Scan for the cell matching the given text and deliver its [X, Y] coordinate at center. 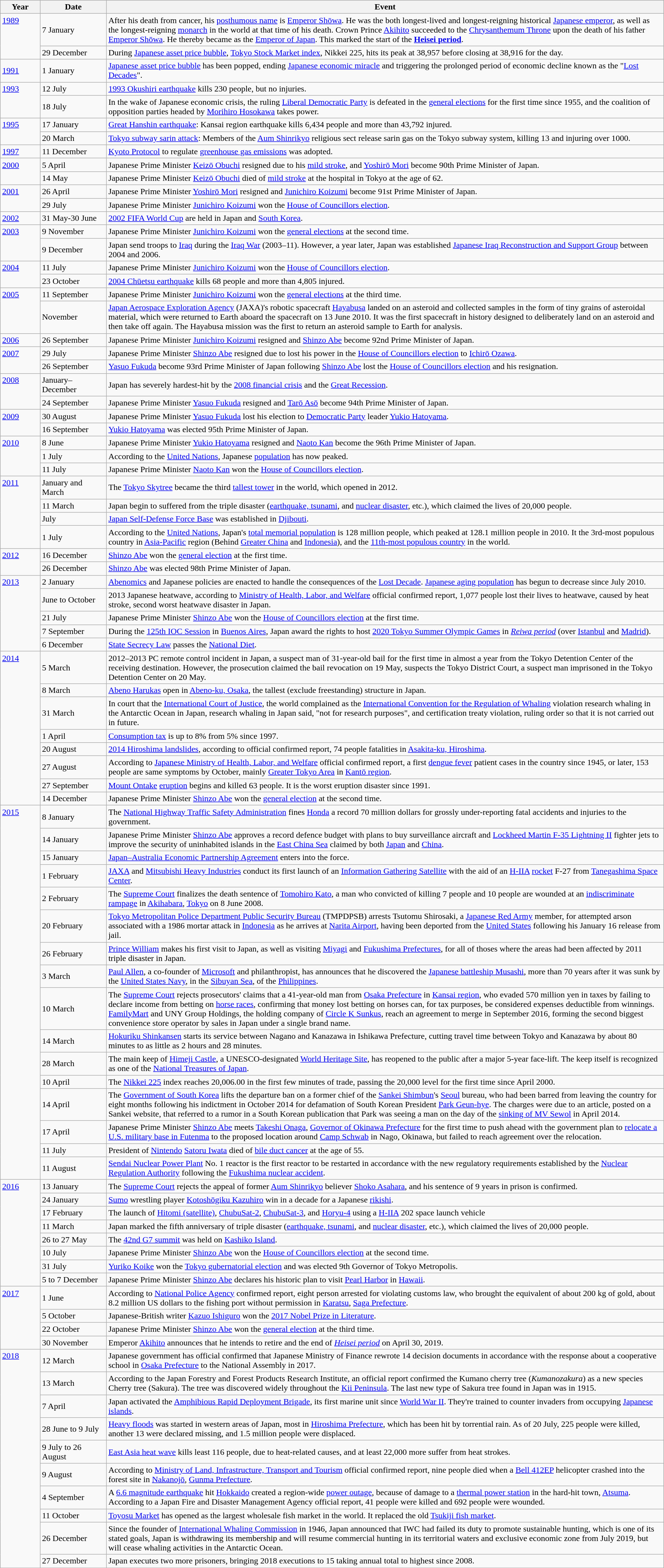
2014 Hiroshima landslides, according to official confirmed report, 74 people fatalities in Asakita-ku, Hiroshima. [385, 749]
2009 [20, 423]
Japanese Prime Minister Shinzo Abe won the general election at the third time. [385, 1329]
East Asia heat wave kills least 116 people, due to heat-related causes, and at least 22,000 more suffer from heat strokes. [385, 1452]
Japanese Prime Minister Shinzo Abe won the general election at the second time. [385, 799]
14 April [73, 1105]
Japanese Prime Minister Junichiro Koizumi won the general elections at the third time. [385, 294]
2001 [20, 198]
9 August [73, 1475]
15 January [73, 858]
2005 [20, 311]
6 December [73, 645]
Japanese-British writer Kazuo Ishiguro won the 2017 Nobel Prize in Literature. [385, 1316]
2 February [73, 899]
Japanese Prime Minister Yasuo Fukuda resigned and Tarō Asō become 94th Prime Minister of Japan. [385, 403]
24 September [73, 403]
11 December [73, 151]
2012 [20, 562]
9 December [73, 250]
7 April [73, 1406]
31 May-30 June [73, 218]
2006 [20, 340]
Japanese Prime Minister Keizō Obuchi died of mild stroke at the hospital in Tokyo at the age of 62. [385, 178]
Japanese Prime Minister Shinzo Abe declares his historic plan to visit Pearl Harbor in Hawaii. [385, 1280]
Sumo wrestling player Kotoshōgiku Kazuhiro win in a decade for a Japanese rikishi. [385, 1200]
17 February [73, 1213]
The Nikkei 225 index reaches 20,006.00 in the first few minutes of trade, passing the 20,000 level for the first time since April 2000. [385, 1082]
The Supreme Court rejects the appeal of former Aum Shinrikyo believer Shoko Asahara, and his sentence of 9 years in prison is confirmed. [385, 1186]
Japanese Prime Minister Yoshirō Mori resigned and Junichiro Koizumi become 91st Prime Minister of Japan. [385, 191]
2002 [20, 218]
Japan Self-Defense Force Base was established in Djibouti. [385, 519]
Abeno Harukas open in Abeno-ku, Osaka, the tallest (exclude freestanding) structure in Japan. [385, 690]
20 February [73, 926]
State Secrecy Law passes the National Diet. [385, 645]
1995 [20, 131]
Shinzo Abe was elected 98th Prime Minister of Japan. [385, 568]
5 April [73, 165]
9 July to 26 August [73, 1452]
8 June [73, 443]
16 December [73, 555]
10 April [73, 1082]
4 September [73, 1497]
January–December [73, 385]
Kyoto Protocol to regulate greenhouse gas emissions was adopted. [385, 151]
28 March [73, 1063]
Date [73, 7]
Shinzo Abe won the general election at the first time. [385, 555]
2011 [20, 512]
Mount Ontake eruption begins and killed 63 people. It is the worst eruption disaster since 1991. [385, 785]
2000 [20, 171]
14 March [73, 1041]
30 November [73, 1343]
23 October [73, 281]
President of Nintendo Satoru Iwata died of bile duct cancer at the age of 55. [385, 1150]
Yukio Hatoyama was elected 95th Prime Minister of Japan. [385, 429]
26 to 27 May [73, 1240]
14 May [73, 178]
2017 [20, 1318]
14 January [73, 840]
3 March [73, 976]
11 August [73, 1168]
9 November [73, 232]
8 March [73, 690]
16 September [73, 429]
2018 [20, 1459]
Event [385, 7]
28 June to 9 July [73, 1429]
24 January [73, 1200]
13 January [73, 1186]
Japan executes two more prisoners, bringing 2018 executions to 15 taking annual total to highest since 2008. [385, 1561]
Japanese Prime Minister Yasuo Fukuda lost his election to Democratic Party leader Yukio Hatoyama. [385, 416]
2015 [20, 993]
26 February [73, 953]
1991 [20, 71]
1 April [73, 736]
7 January [73, 30]
18 July [73, 107]
30 August [73, 416]
Japan marked the fifth anniversary of triple disaster (earthquake, tsunami, and nuclear disaster, etc.), which claimed the lives of 20,000 people. [385, 1226]
The Tokyo Skytree became the third tallest tower in the world, which opened in 2012. [385, 488]
2 January [73, 582]
June to October [73, 600]
29 December [73, 53]
31 March [73, 713]
Japanese Prime Minister Shinzo Abe won the House of Councillors election at the second time. [385, 1253]
2010 [20, 456]
27 September [73, 785]
2016 [20, 1233]
5 to 7 December [73, 1280]
1 February [73, 875]
Yasuo Fukuda become 93rd Prime Minister of Japan following Shinzo Abe lost the House of Councillors election and his resignation. [385, 367]
Great Hanshin earthquake: Kansai region earthquake kills 6,434 people and more than 43,792 injured. [385, 125]
Japanese Prime Minister Naoto Kan won the House of Councillors election. [385, 470]
2004 Chūetsu earthquake kills 68 people and more than 4,805 injured. [385, 281]
Toyosu Market has opened as the largest wholesale fish market in the world. It replaced the old Tsukiji fish market. [385, 1515]
27 December [73, 1561]
31 July [73, 1266]
11 October [73, 1515]
2008 [20, 391]
10 July [73, 1253]
14 December [73, 799]
Japanese Prime Minister Yukio Hatoyama resigned and Naoto Kan become the 96th Prime Minister of Japan. [385, 443]
January and March [73, 488]
8 January [73, 817]
20 August [73, 749]
2013 [20, 613]
Japanese Prime Minister Shinzo Abe won the House of Councillors election at the first time. [385, 618]
Japanese Prime Minister Junichiro Koizumi resigned and Shinzo Abe become 92nd Prime Minister of Japan. [385, 340]
Consumption tax is up to 8% from 5% since 1997. [385, 736]
12 July [73, 89]
Japan begin to suffered from the triple disaster (earthquake, tsunami, and nuclear disaster, etc.), which claimed the lives of 20,000 people. [385, 506]
13 March [73, 1384]
Japanese Prime Minister Junichiro Koizumi won the general elections at the second time. [385, 232]
Japan–Australia Economic Partnership Agreement enters into the force. [385, 858]
27 August [73, 768]
1997 [20, 151]
12 March [73, 1361]
2002 FIFA World Cup are held in Japan and South Korea. [385, 218]
1 June [73, 1297]
21 July [73, 618]
July [73, 519]
During Japanese asset price bubble, Tokyo Stock Market index, Nikkei 225, hits its peak at 38,957 before closing at 38,916 for the day. [385, 53]
10 March [73, 1009]
7 September [73, 631]
Emperor Akihito announces that he intends to retire and the end of Heisei period on April 30, 2019. [385, 1343]
Yuriko Koike won the Tokyo gubernatorial election and was elected 9th Governor of Tokyo Metropolis. [385, 1266]
November [73, 317]
2014 [20, 728]
Japan has severely hardest-hit by the 2008 financial crisis and the Great Recession. [385, 385]
1989 [20, 36]
2007 [20, 360]
1993 Okushiri earthquake kills 230 people, but no injuries. [385, 89]
Japanese Prime Minister Keizō Obuchi resigned due to his mild stroke, and Yoshirō Mori become 90th Prime Minister of Japan. [385, 165]
26 April [73, 191]
The 42nd G7 summit was held on Kashiko Island. [385, 1240]
5 October [73, 1316]
20 March [73, 138]
11 September [73, 294]
17 January [73, 125]
Year [20, 7]
22 October [73, 1329]
5 March [73, 667]
2004 [20, 274]
Japanese Prime Minister Shinzo Abe resigned due to lost his power in the House of Councillors election to Ichirō Ozawa. [385, 353]
1993 [20, 100]
According to the United Nations, Japanese population has now peaked. [385, 456]
17 April [73, 1132]
The launch of Hitomi (satellite), ChubuSat-2, ChubuSat-3, and Horyu-4 using a H-IIA 202 space launch vehicle [385, 1213]
1 January [73, 71]
2003 [20, 243]
